From the cell containing the given text, extract its center point as [X, Y] coordinate. 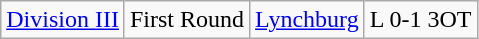
L 0-1 3OT [420, 20]
Lynchburg [308, 20]
Division III [63, 20]
First Round [186, 20]
